For the text-containing cell, return its midpoint in (x, y) coordinate format. 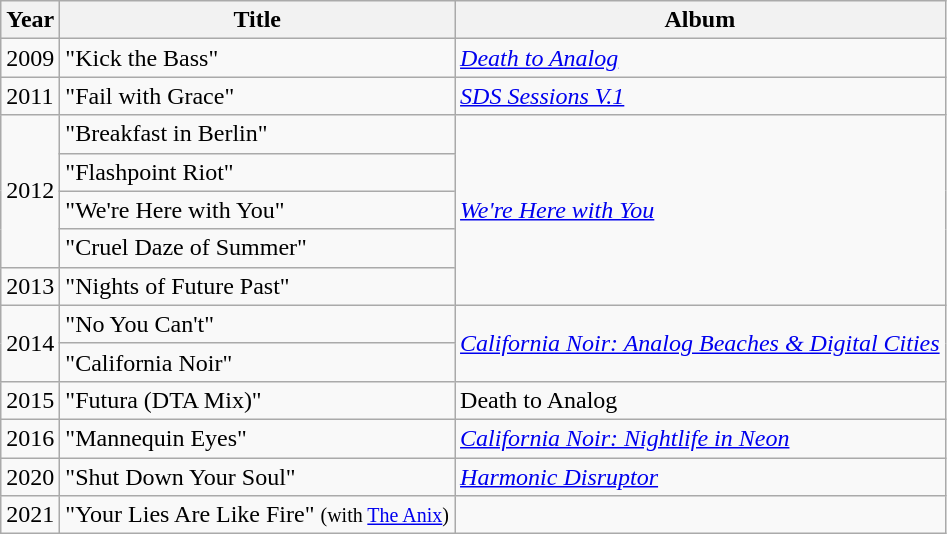
2014 (30, 343)
California Noir: Analog Beaches & Digital Cities (700, 343)
Harmonic Disruptor (700, 477)
Title (258, 20)
2021 (30, 515)
2011 (30, 96)
We're Here with You (700, 210)
2015 (30, 400)
"Your Lies Are Like Fire" (with The Anix) (258, 515)
"Nights of Future Past" (258, 286)
2012 (30, 191)
2020 (30, 477)
"California Noir" (258, 362)
"Fail with Grace" (258, 96)
"No You Can't" (258, 324)
"Shut Down Your Soul" (258, 477)
"Flashpoint Riot" (258, 172)
Album (700, 20)
Year (30, 20)
"Breakfast in Berlin" (258, 134)
SDS Sessions V.1 (700, 96)
2016 (30, 438)
2009 (30, 58)
"We're Here with You" (258, 210)
"Kick the Bass" (258, 58)
2013 (30, 286)
"Mannequin Eyes" (258, 438)
"Futura (DTA Mix)" (258, 400)
California Noir: Nightlife in Neon (700, 438)
"Cruel Daze of Summer" (258, 248)
